Identify which cell holds the provided text, then report its (X, Y) central coordinate. 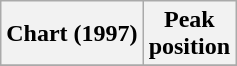
Chart (1997) (72, 34)
Peakposition (189, 34)
